Output the (X, Y) coordinate of the center of the cell containing the given text.  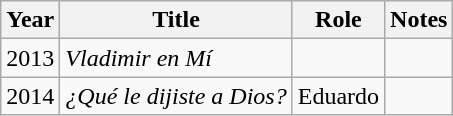
¿Qué le dijiste a Dios? (176, 96)
Year (30, 20)
Vladimir en Mí (176, 58)
Eduardo (338, 96)
Notes (419, 20)
2013 (30, 58)
Title (176, 20)
2014 (30, 96)
Role (338, 20)
